Scan for the cell matching the given text and deliver its (x, y) coordinate at center. 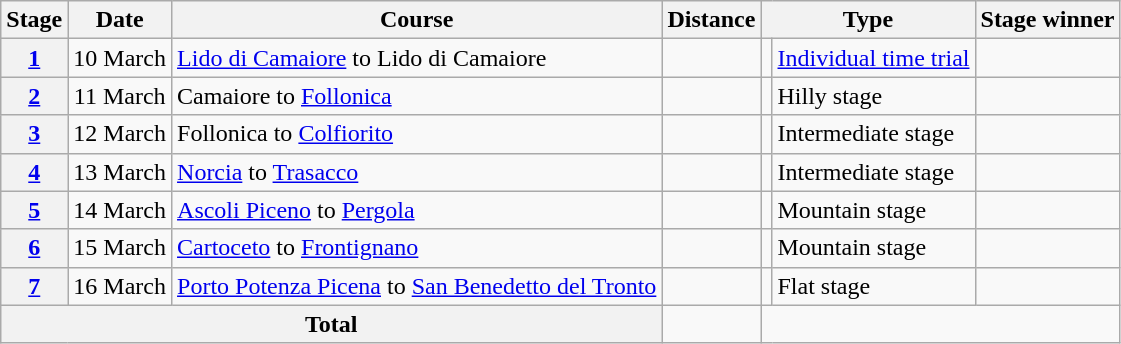
Lido di Camaiore to Lido di Camaiore (417, 58)
6 (34, 248)
Total (332, 324)
Flat stage (874, 286)
Camaiore to Follonica (417, 96)
1 (34, 58)
Date (120, 20)
3 (34, 134)
12 March (120, 134)
5 (34, 210)
10 March (120, 58)
13 March (120, 172)
Stage (34, 20)
Ascoli Piceno to Pergola (417, 210)
14 March (120, 210)
Porto Potenza Picena to San Benedetto del Tronto (417, 286)
Course (417, 20)
Hilly stage (874, 96)
Distance (712, 20)
Cartoceto to Frontignano (417, 248)
16 March (120, 286)
Norcia to Trasacco (417, 172)
Individual time trial (874, 58)
Type (868, 20)
11 March (120, 96)
Follonica to Colfiorito (417, 134)
4 (34, 172)
Stage winner (1048, 20)
2 (34, 96)
7 (34, 286)
15 March (120, 248)
